Find where the given text appears and provide that cell's center as [x, y] coordinate. 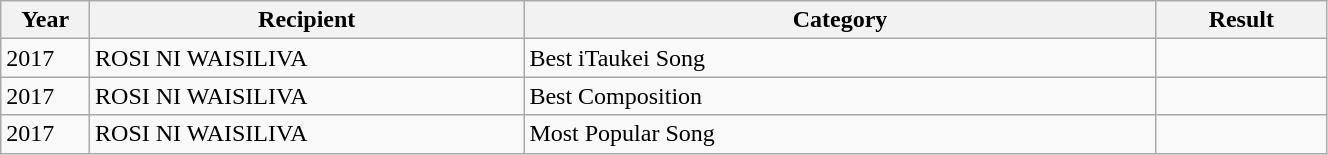
Year [46, 20]
Category [840, 20]
Best iTaukei Song [840, 58]
Result [1241, 20]
Best Composition [840, 96]
Recipient [307, 20]
Most Popular Song [840, 134]
